Output the (x, y) coordinate of the center of the cell containing the given text.  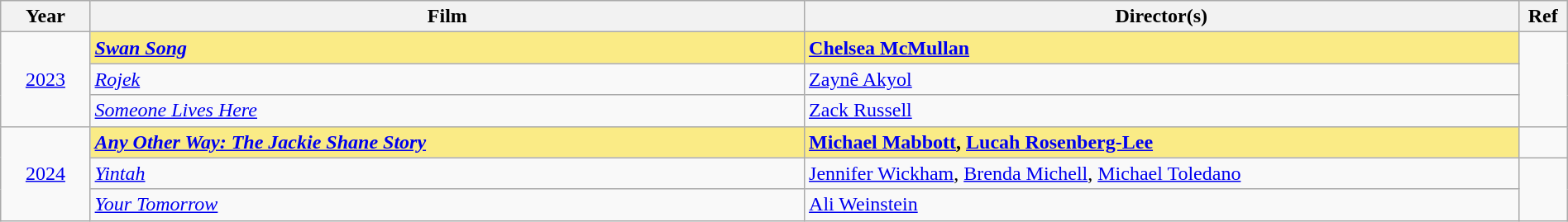
Michael Mabbott, Lucah Rosenberg-Lee (1161, 142)
Ali Weinstein (1161, 205)
2024 (45, 173)
2023 (45, 79)
Swan Song (447, 48)
Any Other Way: The Jackie Shane Story (447, 142)
Your Tomorrow (447, 205)
Rojek (447, 79)
Year (45, 17)
Director(s) (1161, 17)
Yintah (447, 173)
Chelsea McMullan (1161, 48)
Someone Lives Here (447, 111)
Zaynê Akyol (1161, 79)
Zack Russell (1161, 111)
Jennifer Wickham, Brenda Michell, Michael Toledano (1161, 173)
Film (447, 17)
Ref (1543, 17)
